Provide the [X, Y] coordinate of the cell's center where the given text is located.  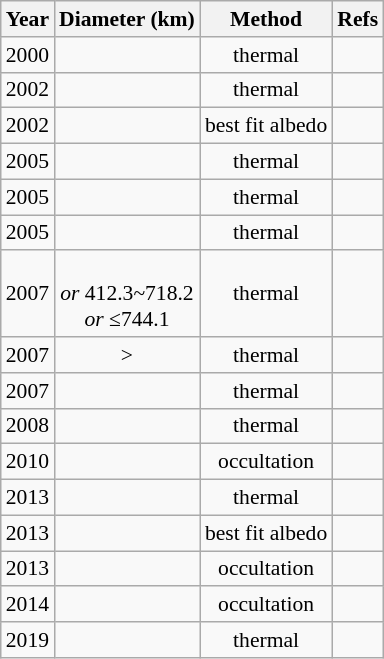
2019 [28, 640]
Year [28, 19]
Refs [358, 19]
Diameter (km) [127, 19]
or 412.3~718.2or ≤744.1 [127, 294]
2008 [28, 426]
> [127, 355]
2014 [28, 605]
2010 [28, 462]
Method [266, 19]
2000 [28, 55]
